For the text-containing cell, return its midpoint in (X, Y) coordinate format. 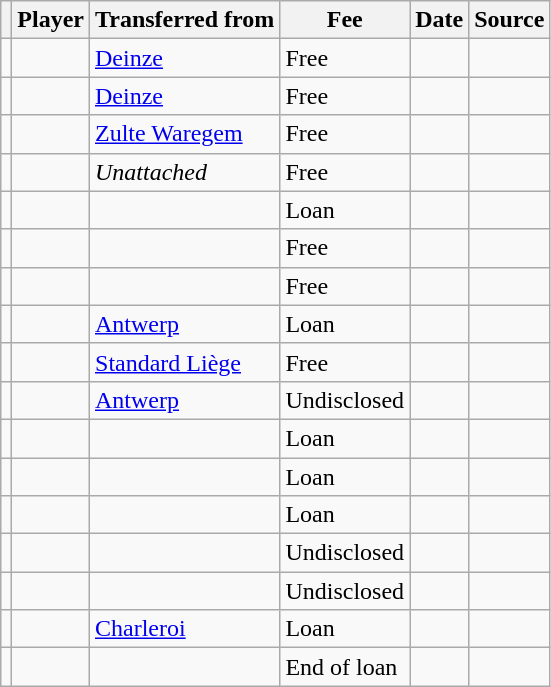
Transferred from (185, 20)
Fee (345, 20)
Date (440, 20)
Charleroi (185, 629)
Unattached (185, 172)
End of loan (345, 667)
Zulte Waregem (185, 134)
Source (510, 20)
Player (51, 20)
Standard Liège (185, 362)
